Locate the cell with the specified text and output its [x, y] center coordinate. 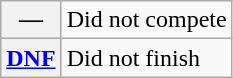
Did not compete [146, 20]
DNF [31, 58]
— [31, 20]
Did not finish [146, 58]
